Pinpoint the cell where the given text exists, returning its (X, Y) midpoint coordinate. 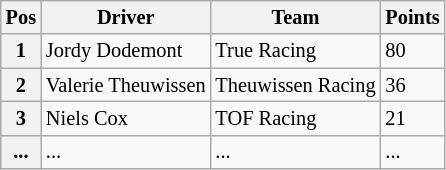
Team (296, 17)
Jordy Dodemont (126, 51)
True Racing (296, 51)
1 (21, 51)
Niels Cox (126, 118)
2 (21, 85)
TOF Racing (296, 118)
Pos (21, 17)
Valerie Theuwissen (126, 85)
Theuwissen Racing (296, 85)
Points (412, 17)
36 (412, 85)
3 (21, 118)
80 (412, 51)
Driver (126, 17)
21 (412, 118)
